For the text-containing cell, return its midpoint in (X, Y) coordinate format. 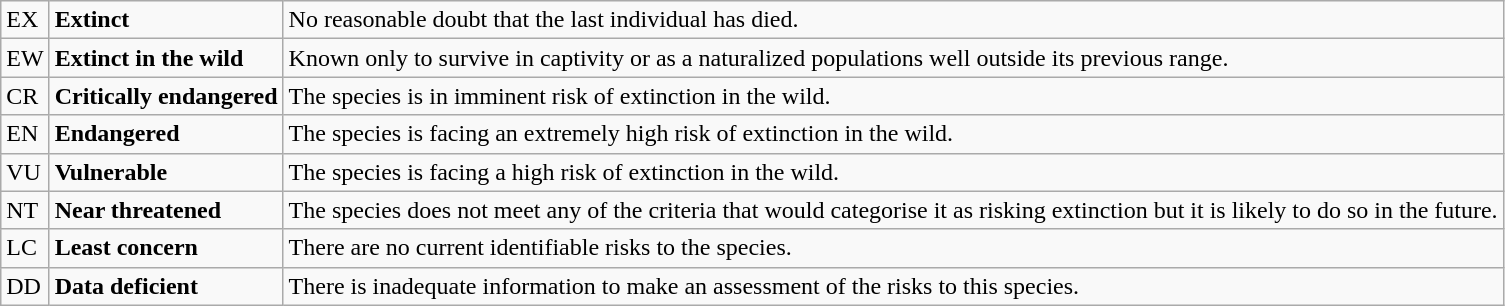
EW (25, 58)
Least concern (166, 248)
Vulnerable (166, 172)
EX (25, 20)
VU (25, 172)
LC (25, 248)
Extinct (166, 20)
The species does not meet any of the criteria that would categorise it as risking extinction but it is likely to do so in the future. (893, 210)
CR (25, 96)
Critically endangered (166, 96)
Data deficient (166, 286)
The species is facing an extremely high risk of extinction in the wild. (893, 134)
NT (25, 210)
The species is in imminent risk of extinction in the wild. (893, 96)
There is inadequate information to make an assessment of the risks to this species. (893, 286)
No reasonable doubt that the last individual has died. (893, 20)
Known only to survive in captivity or as a naturalized populations well outside its previous range. (893, 58)
There are no current identifiable risks to the species. (893, 248)
Extinct in the wild (166, 58)
DD (25, 286)
Endangered (166, 134)
The species is facing a high risk of extinction in the wild. (893, 172)
Near threatened (166, 210)
EN (25, 134)
